Pinpoint the cell where the given text exists, returning its (x, y) midpoint coordinate. 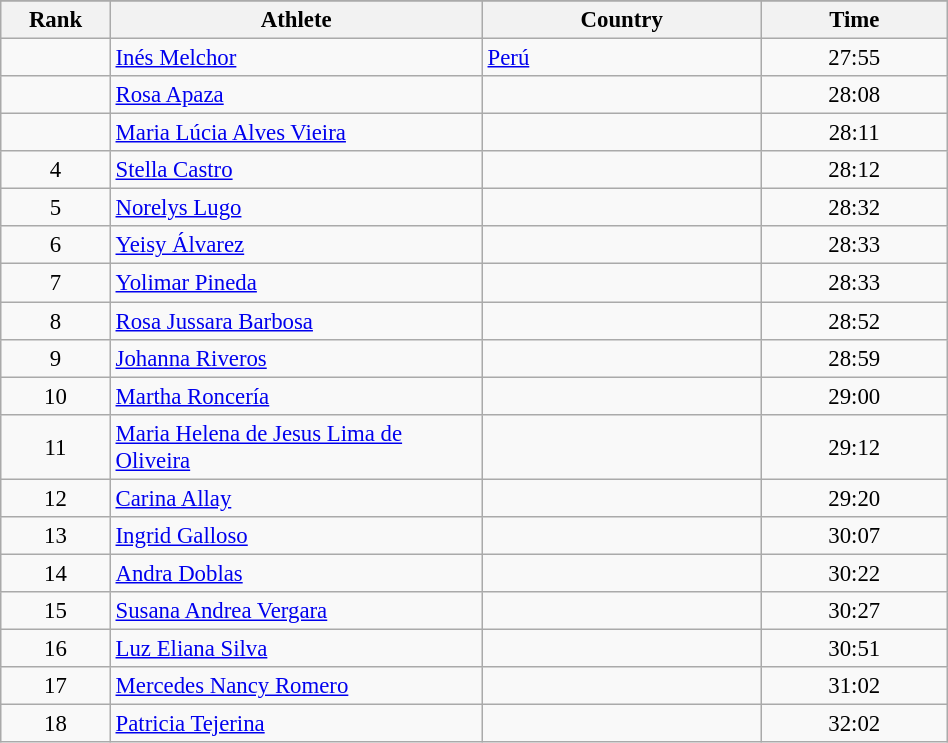
16 (56, 648)
32:02 (854, 724)
28:52 (854, 321)
Rosa Apaza (296, 95)
Perú (622, 58)
8 (56, 321)
9 (56, 358)
30:07 (854, 536)
13 (56, 536)
Mercedes Nancy Romero (296, 686)
29:00 (854, 396)
30:22 (854, 573)
10 (56, 396)
Carina Allay (296, 498)
30:27 (854, 611)
17 (56, 686)
Patricia Tejerina (296, 724)
Maria Lúcia Alves Vieira (296, 133)
28:08 (854, 95)
30:51 (854, 648)
Rank (56, 20)
Stella Castro (296, 170)
Norelys Lugo (296, 208)
Andra Doblas (296, 573)
31:02 (854, 686)
Maria Helena de Jesus Lima de Oliveira (296, 446)
Yolimar Pineda (296, 283)
29:20 (854, 498)
Rosa Jussara Barbosa (296, 321)
28:12 (854, 170)
28:11 (854, 133)
Yeisy Álvarez (296, 245)
14 (56, 573)
12 (56, 498)
27:55 (854, 58)
5 (56, 208)
4 (56, 170)
Time (854, 20)
11 (56, 446)
Susana Andrea Vergara (296, 611)
Country (622, 20)
Martha Roncería (296, 396)
Inés Melchor (296, 58)
18 (56, 724)
Johanna Riveros (296, 358)
Luz Eliana Silva (296, 648)
Athlete (296, 20)
6 (56, 245)
28:59 (854, 358)
Ingrid Galloso (296, 536)
7 (56, 283)
29:12 (854, 446)
28:32 (854, 208)
15 (56, 611)
